Locate the cell with the specified text and output its [x, y] center coordinate. 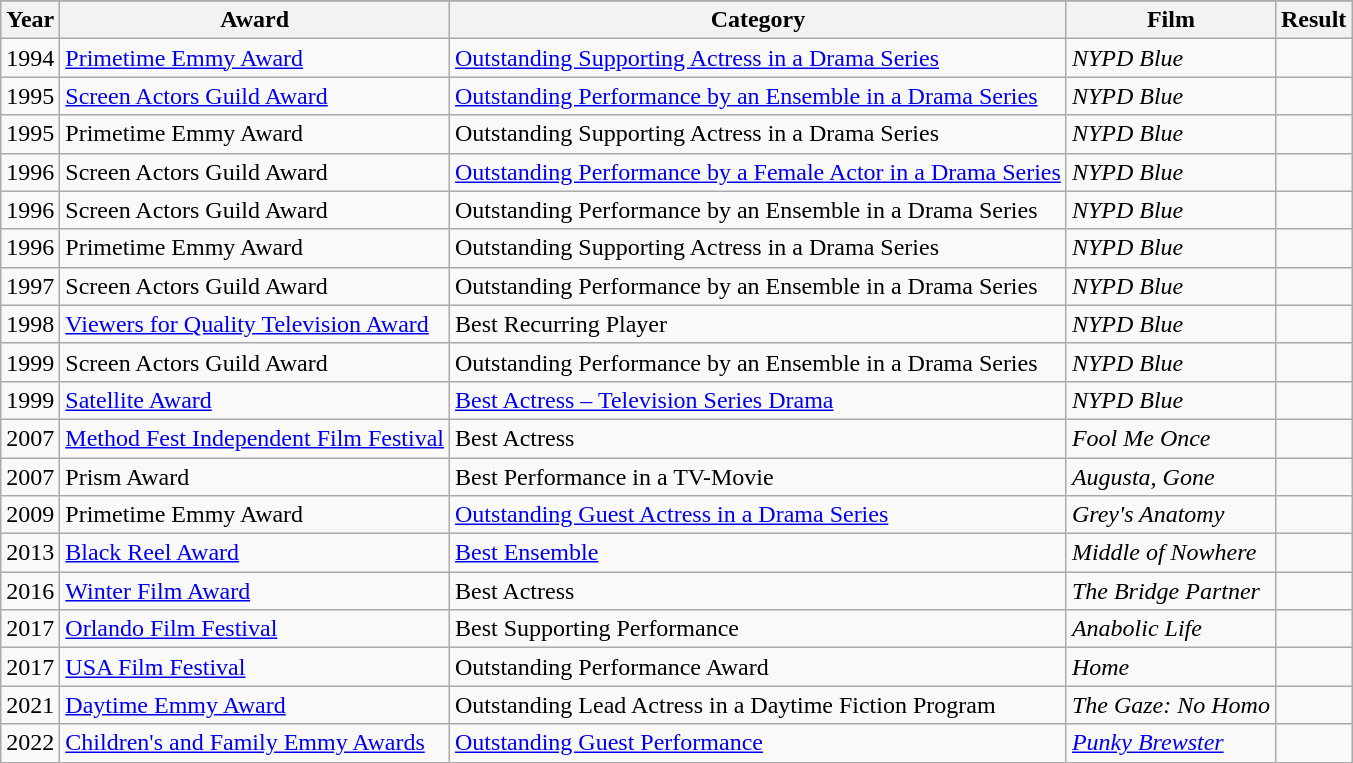
Outstanding Performance Award [758, 667]
Fool Me Once [1170, 438]
Outstanding Guest Performance [758, 743]
Home [1170, 667]
Film [1170, 20]
Anabolic Life [1170, 629]
USA Film Festival [255, 667]
1998 [30, 324]
Viewers for Quality Television Award [255, 324]
Award [255, 20]
The Gaze: No Homo [1170, 705]
Augusta, Gone [1170, 477]
1994 [30, 58]
2009 [30, 515]
Punky Brewster [1170, 743]
Result [1313, 20]
Category [758, 20]
Grey's Anatomy [1170, 515]
Outstanding Guest Actress in a Drama Series [758, 515]
Year [30, 20]
Outstanding Performance by a Female Actor in a Drama Series [758, 172]
Black Reel Award [255, 553]
Satellite Award [255, 400]
Best Recurring Player [758, 324]
2022 [30, 743]
Winter Film Award [255, 591]
Method Fest Independent Film Festival [255, 438]
Best Ensemble [758, 553]
Middle of Nowhere [1170, 553]
2016 [30, 591]
The Bridge Partner [1170, 591]
Prism Award [255, 477]
Children's and Family Emmy Awards [255, 743]
Orlando Film Festival [255, 629]
Best Supporting Performance [758, 629]
2013 [30, 553]
1997 [30, 286]
Best Performance in a TV-Movie [758, 477]
Best Actress – Television Series Drama [758, 400]
Outstanding Lead Actress in a Daytime Fiction Program [758, 705]
2021 [30, 705]
Daytime Emmy Award [255, 705]
